Output the [x, y] coordinate of the center of the cell containing the given text.  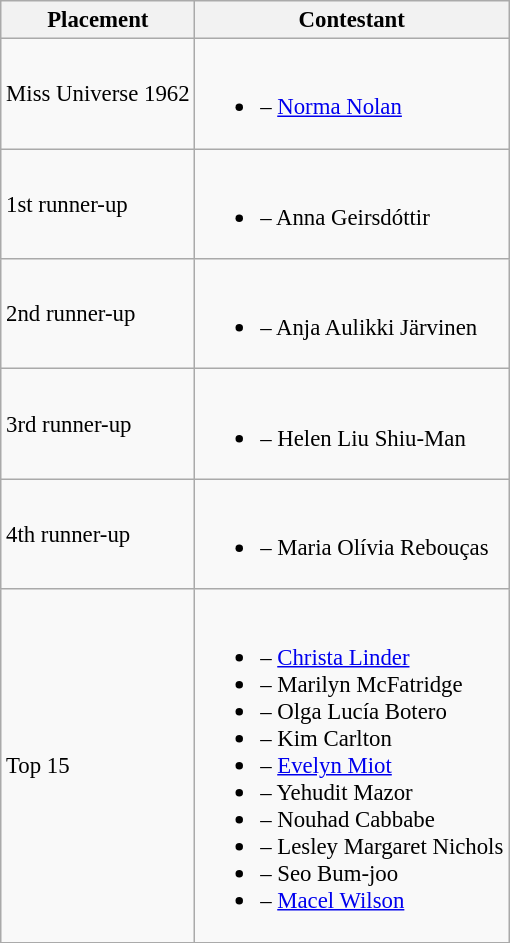
Top 15 [98, 766]
3rd runner-up [98, 424]
– Norma Nolan [352, 94]
1st runner-up [98, 204]
– Helen Liu Shiu-Man [352, 424]
4th runner-up [98, 534]
– Anja Aulikki Järvinen [352, 314]
Miss Universe 1962 [98, 94]
Contestant [352, 20]
Placement [98, 20]
– Anna Geirsdóttir [352, 204]
– Maria Olívia Rebouças [352, 534]
2nd runner-up [98, 314]
